Return the [X, Y] coordinate for the center point of the cell that contains the specified text.  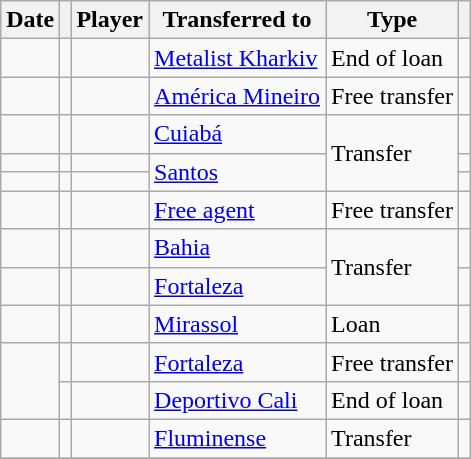
Loan [392, 324]
Mirassol [238, 324]
Bahia [238, 248]
Fluminense [238, 438]
Player [110, 20]
Type [392, 20]
Metalist Kharkiv [238, 58]
Deportivo Cali [238, 400]
Transferred to [238, 20]
América Mineiro [238, 96]
Date [30, 20]
Cuiabá [238, 134]
Santos [238, 172]
Free agent [238, 210]
